Pinpoint the cell where the given text exists, returning its (X, Y) midpoint coordinate. 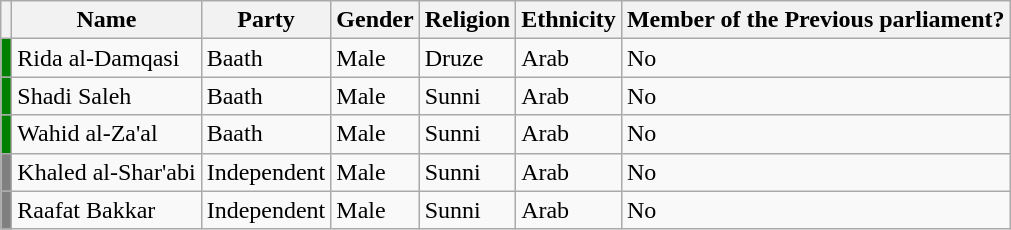
Raafat Bakkar (106, 210)
Name (106, 20)
Druze (467, 58)
Party (266, 20)
Rida al-Damqasi (106, 58)
Religion (467, 20)
Ethnicity (569, 20)
Wahid al-Za'al (106, 134)
Gender (375, 20)
Khaled al-Shar'abi (106, 172)
Member of the Previous parliament? (816, 20)
Shadi Saleh (106, 96)
